Determine the (X, Y) coordinate at the center of the cell enclosing the given text.  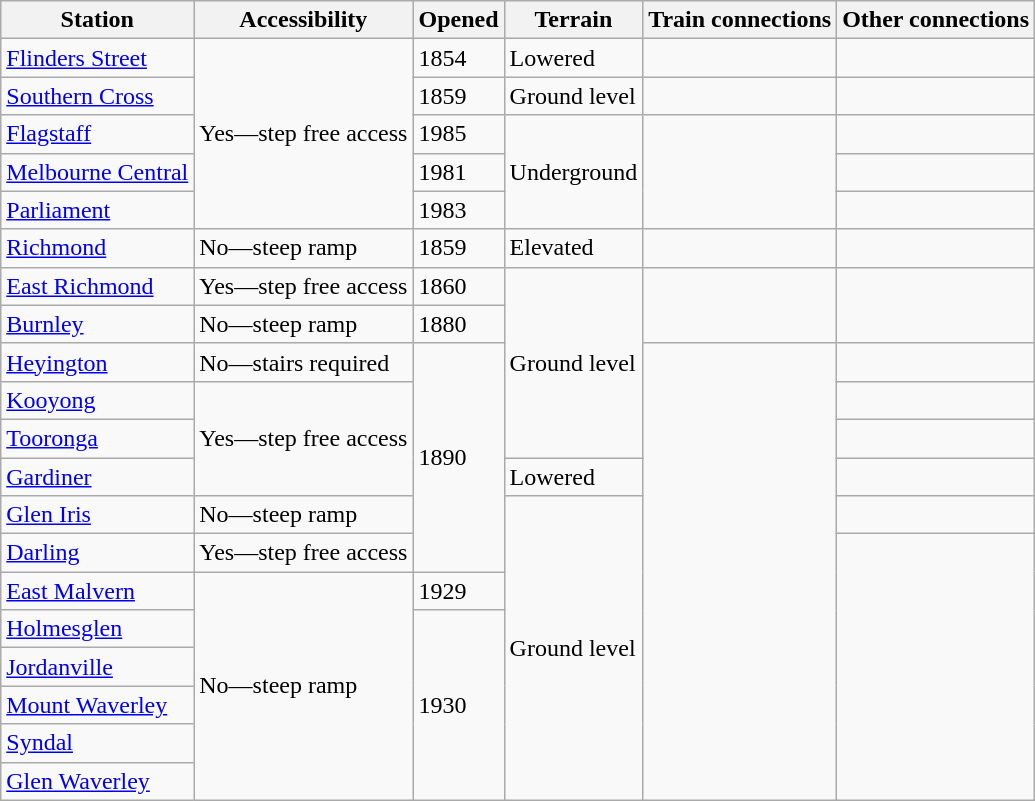
Richmond (98, 248)
1890 (458, 457)
1930 (458, 705)
Accessibility (304, 20)
Elevated (574, 248)
Mount Waverley (98, 705)
Parliament (98, 210)
Flagstaff (98, 134)
Southern Cross (98, 96)
Glen Iris (98, 515)
Melbourne Central (98, 172)
Jordanville (98, 667)
1985 (458, 134)
Glen Waverley (98, 781)
1860 (458, 286)
Tooronga (98, 438)
Terrain (574, 20)
Holmesglen (98, 629)
East Richmond (98, 286)
Heyington (98, 362)
Burnley (98, 324)
Gardiner (98, 477)
1981 (458, 172)
Station (98, 20)
Kooyong (98, 400)
1880 (458, 324)
1929 (458, 591)
No—stairs required (304, 362)
1854 (458, 58)
Other connections (936, 20)
Train connections (740, 20)
Darling (98, 553)
Flinders Street (98, 58)
East Malvern (98, 591)
Syndal (98, 743)
Opened (458, 20)
1983 (458, 210)
Underground (574, 172)
